Output the [x, y] coordinate of the center of the cell containing the given text.  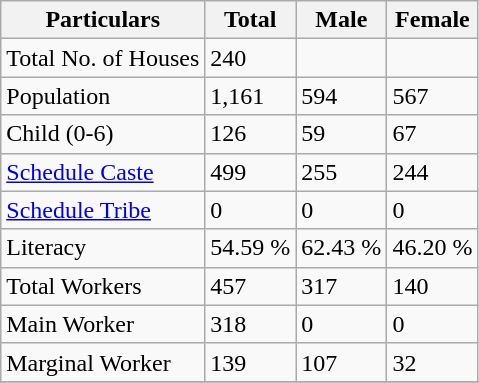
Schedule Caste [103, 172]
126 [250, 134]
318 [250, 324]
Total No. of Houses [103, 58]
317 [342, 286]
255 [342, 172]
594 [342, 96]
107 [342, 362]
Male [342, 20]
Female [432, 20]
240 [250, 58]
Schedule Tribe [103, 210]
46.20 % [432, 248]
499 [250, 172]
32 [432, 362]
244 [432, 172]
1,161 [250, 96]
567 [432, 96]
Total [250, 20]
67 [432, 134]
Child (0-6) [103, 134]
62.43 % [342, 248]
54.59 % [250, 248]
139 [250, 362]
59 [342, 134]
Particulars [103, 20]
Marginal Worker [103, 362]
Literacy [103, 248]
Population [103, 96]
Total Workers [103, 286]
457 [250, 286]
140 [432, 286]
Main Worker [103, 324]
